From the cell containing the given text, extract its center point as [x, y] coordinate. 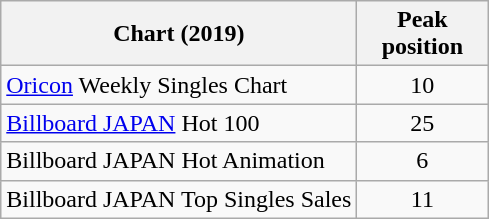
Oricon Weekly Singles Chart [179, 85]
11 [422, 199]
25 [422, 123]
Billboard JAPAN Hot 100 [179, 123]
6 [422, 161]
Chart (2019) [179, 34]
10 [422, 85]
Peak position [422, 34]
Billboard JAPAN Hot Animation [179, 161]
Billboard JAPAN Top Singles Sales [179, 199]
